Locate the cell with the specified text and output its (X, Y) center coordinate. 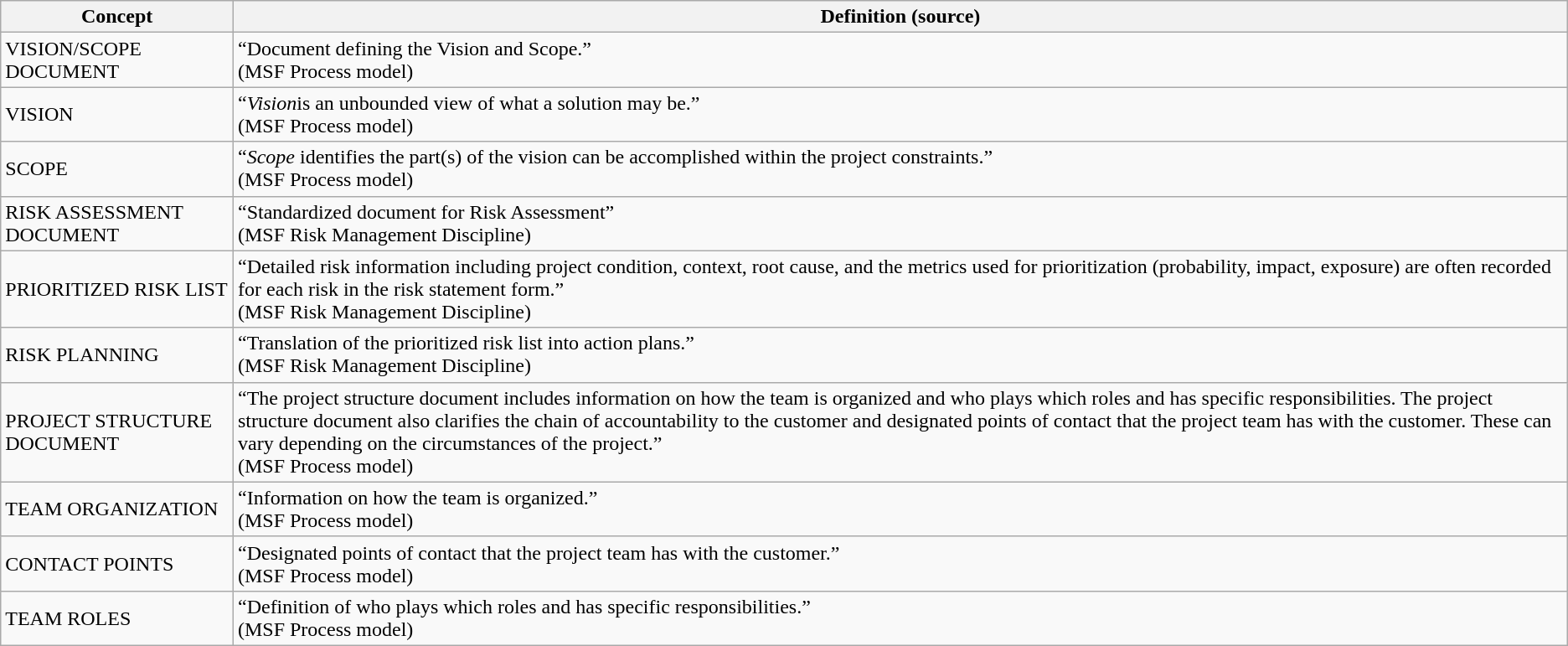
Concept (117, 17)
CONTACT POINTS (117, 563)
RISK ASSESSMENT DOCUMENT (117, 223)
SCOPE (117, 169)
VISION (117, 114)
VISION/SCOPE DOCUMENT (117, 60)
“Scope identifies the part(s) of the vision can be accomplished within the project constraints.”(MSF Process model) (900, 169)
“Visionis an unbounded view of what a solution may be.”(MSF Process model) (900, 114)
“Designated points of contact that the project team has with the customer.”(MSF Process model) (900, 563)
“Standardized document for Risk Assessment”(MSF Risk Management Discipline) (900, 223)
“Document defining the Vision and Scope.”(MSF Process model) (900, 60)
“Information on how the team is organized.”(MSF Process model) (900, 509)
RISK PLANNING (117, 355)
TEAM ORGANIZATION (117, 509)
TEAM ROLES (117, 618)
“Definition of who plays which roles and has specific responsibilities.”(MSF Process model) (900, 618)
PRIORITIZED RISK LIST (117, 289)
PROJECT STRUCTURE DOCUMENT (117, 432)
Definition (source) (900, 17)
“Translation of the prioritized risk list into action plans.”(MSF Risk Management Discipline) (900, 355)
